Search for the cell housing the specified text and yield its [x, y] center coordinate. 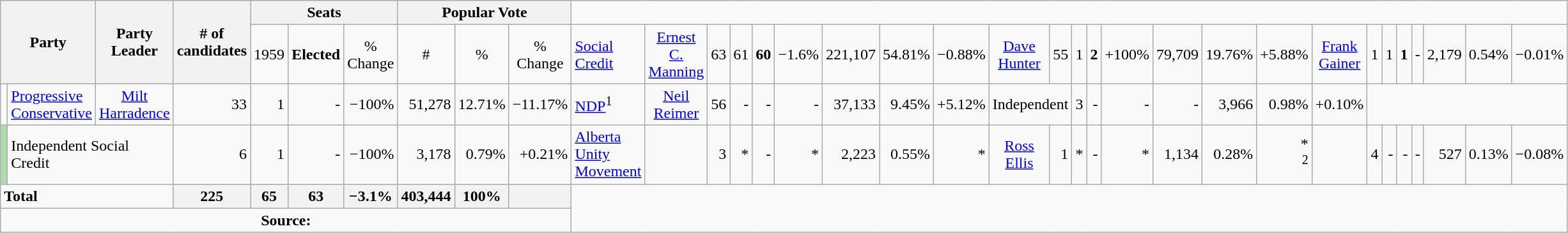
# [426, 54]
Party [49, 42]
0.28% [1230, 154]
Frank Gainer [1340, 54]
55 [1061, 54]
Milt Harradence [135, 105]
33 [212, 105]
221,107 [850, 54]
0.98% [1285, 105]
0.54% [1488, 54]
0.79% [482, 154]
Source: [286, 220]
2 [1094, 54]
19.76% [1230, 54]
65 [270, 196]
9.45% [906, 105]
403,444 [426, 196]
0.55% [906, 154]
+100% [1128, 54]
0.13% [1488, 154]
+0.21% [540, 154]
1959 [270, 54]
−11.17% [540, 105]
Neil Reimer [676, 105]
−3.1% [371, 196]
# ofcandidates [212, 42]
54.81% [906, 54]
Independent Social Credit [91, 154]
Dave Hunter [1019, 54]
2,223 [850, 154]
% [482, 54]
Alberta Unity Movement [609, 154]
527 [1445, 154]
61 [741, 54]
225 [212, 196]
+0.10% [1340, 105]
Elected [316, 54]
+5.12% [961, 105]
Independent [1030, 105]
Seats [324, 13]
37,133 [850, 105]
60 [763, 54]
NDP1 [609, 105]
6 [212, 154]
4 [1374, 154]
+5.88% [1285, 54]
Total [87, 196]
*2 [1285, 154]
100% [482, 196]
−0.88% [961, 54]
Popular Vote [485, 13]
Party Leader [135, 42]
3,966 [1230, 105]
3,178 [426, 154]
1,134 [1177, 154]
−0.01% [1539, 54]
−1.6% [799, 54]
Ross Ellis [1019, 154]
12.71% [482, 105]
2,179 [1445, 54]
Social Credit [609, 54]
79,709 [1177, 54]
Progressive Conservative [52, 105]
51,278 [426, 105]
56 [718, 105]
−0.08% [1539, 154]
Ernest C. Manning [676, 54]
